Capture the cell that displays the provided text and extract its (X, Y) central coordinate. 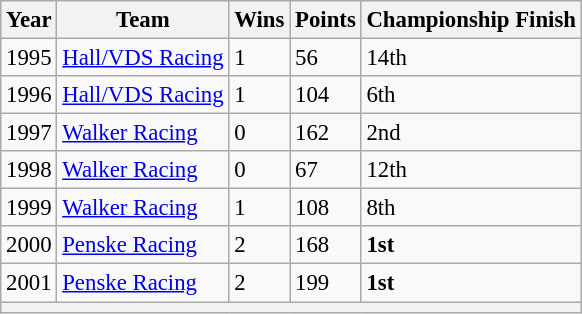
8th (471, 208)
108 (326, 208)
1996 (29, 95)
162 (326, 133)
14th (471, 58)
168 (326, 245)
1999 (29, 208)
56 (326, 58)
1998 (29, 170)
2000 (29, 245)
1997 (29, 133)
Championship Finish (471, 20)
199 (326, 283)
104 (326, 95)
Team (143, 20)
6th (471, 95)
Year (29, 20)
12th (471, 170)
1995 (29, 58)
Wins (260, 20)
2001 (29, 283)
Points (326, 20)
67 (326, 170)
2nd (471, 133)
